Locate the cell with the specified text and output its [x, y] center coordinate. 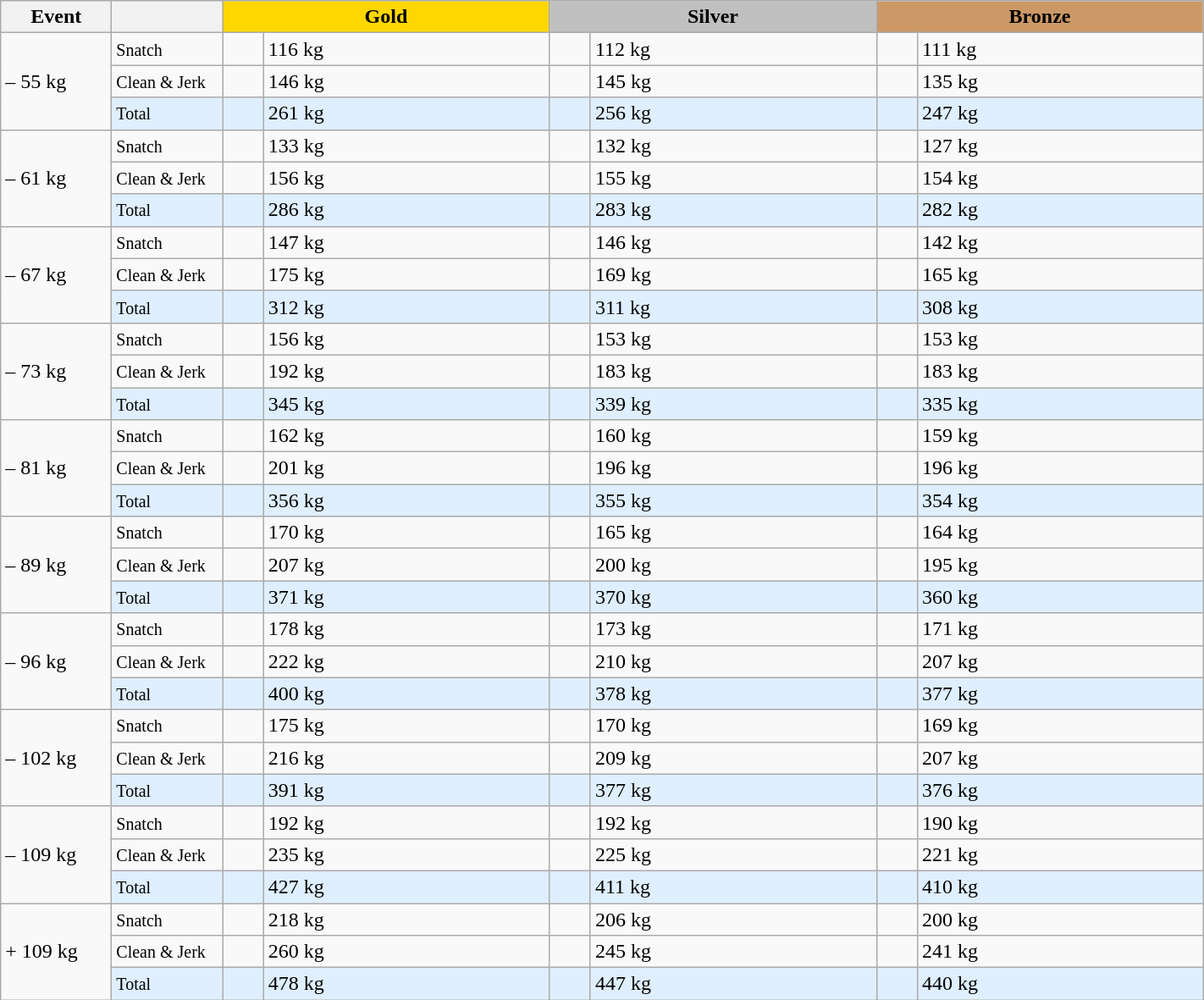
– 89 kg [56, 565]
241 kg [1060, 952]
354 kg [1060, 500]
312 kg [406, 307]
– 102 kg [56, 758]
286 kg [406, 210]
178 kg [406, 629]
142 kg [1060, 242]
147 kg [406, 242]
378 kg [733, 693]
Gold [386, 17]
371 kg [406, 597]
– 67 kg [56, 274]
135 kg [1060, 81]
133 kg [406, 146]
339 kg [733, 404]
210 kg [733, 661]
370 kg [733, 597]
391 kg [406, 790]
159 kg [1060, 436]
Event [56, 17]
222 kg [406, 661]
478 kg [406, 984]
209 kg [733, 758]
216 kg [406, 758]
190 kg [1060, 822]
311 kg [733, 307]
247 kg [1060, 113]
440 kg [1060, 984]
410 kg [1060, 887]
260 kg [406, 952]
173 kg [733, 629]
447 kg [733, 984]
245 kg [733, 952]
164 kg [1060, 533]
235 kg [406, 854]
206 kg [733, 919]
Silver [713, 17]
– 55 kg [56, 81]
345 kg [406, 404]
218 kg [406, 919]
256 kg [733, 113]
195 kg [1060, 565]
400 kg [406, 693]
162 kg [406, 436]
160 kg [733, 436]
132 kg [733, 146]
355 kg [733, 500]
+ 109 kg [56, 951]
Bronze [1040, 17]
201 kg [406, 468]
283 kg [733, 210]
171 kg [1060, 629]
308 kg [1060, 307]
145 kg [733, 81]
225 kg [733, 854]
– 81 kg [56, 468]
427 kg [406, 887]
335 kg [1060, 404]
154 kg [1060, 178]
282 kg [1060, 210]
261 kg [406, 113]
– 61 kg [56, 178]
111 kg [1060, 49]
360 kg [1060, 597]
376 kg [1060, 790]
127 kg [1060, 146]
411 kg [733, 887]
– 73 kg [56, 371]
– 96 kg [56, 661]
155 kg [733, 178]
112 kg [733, 49]
– 109 kg [56, 854]
356 kg [406, 500]
221 kg [1060, 854]
116 kg [406, 49]
